Provide the (X, Y) coordinate of the cell's center where the given text is located.  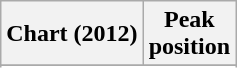
Chart (2012) (72, 34)
Peakposition (189, 34)
